Scan for the cell matching the given text and deliver its [x, y] coordinate at center. 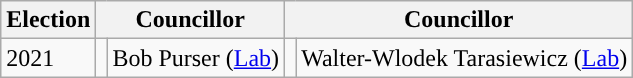
2021 [48, 58]
Election [48, 20]
Bob Purser (Lab) [196, 58]
Walter-Wlodek Tarasiewicz (Lab) [464, 58]
